Return the [x, y] coordinate for the center point of the cell that contains the specified text.  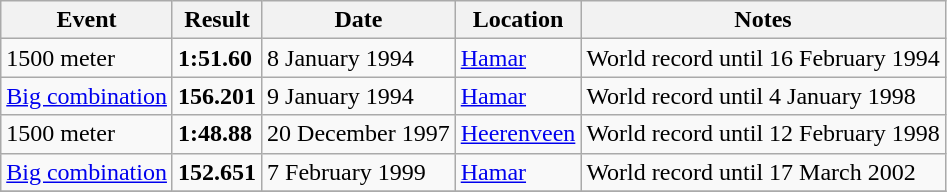
9 January 1994 [359, 96]
1:51.60 [216, 58]
World record until 17 March 2002 [763, 172]
8 January 1994 [359, 58]
7 February 1999 [359, 172]
1:48.88 [216, 134]
Notes [763, 20]
156.201 [216, 96]
World record until 4 January 1998 [763, 96]
152.651 [216, 172]
World record until 12 February 1998 [763, 134]
Date [359, 20]
World record until 16 February 1994 [763, 58]
Heerenveen [518, 134]
Result [216, 20]
Event [87, 20]
20 December 1997 [359, 134]
Location [518, 20]
